Capture the cell that displays the provided text and extract its [X, Y] central coordinate. 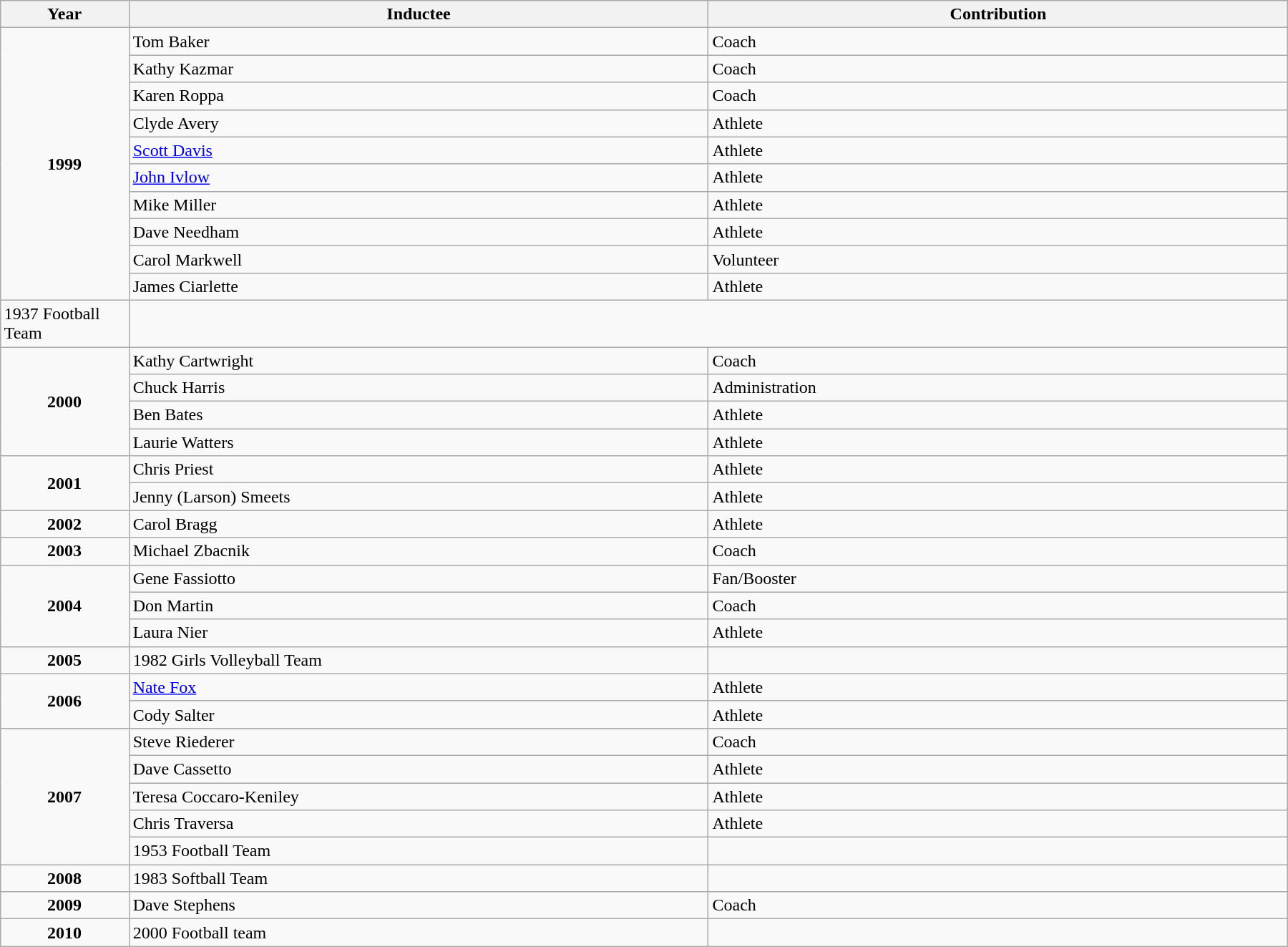
Fan/Booster [998, 578]
1953 Football Team [419, 851]
2003 [64, 551]
Gene Fassiotto [419, 578]
2002 [64, 524]
Chuck Harris [419, 388]
2009 [64, 905]
Kathy Kazmar [419, 69]
Carol Markwell [419, 259]
1999 [64, 165]
2004 [64, 606]
Dave Stephens [419, 905]
2007 [64, 796]
Dave Cassetto [419, 769]
Kathy Cartwright [419, 360]
James Ciarlette [419, 286]
2000 [64, 401]
2005 [64, 660]
Laura Nier [419, 633]
Ben Bates [419, 415]
2001 [64, 483]
Teresa Coccaro-Keniley [419, 797]
Scott Davis [419, 150]
Steve Riederer [419, 742]
Tom Baker [419, 42]
2000 Football team [419, 933]
Volunteer [998, 259]
Nate Fox [419, 687]
Clyde Avery [419, 123]
2010 [64, 933]
Dave Needham [419, 232]
Chris Traversa [419, 824]
2008 [64, 878]
Year [64, 14]
Laurie Watters [419, 442]
1983 Softball Team [419, 878]
Inductee [419, 14]
Don Martin [419, 606]
2006 [64, 701]
1982 Girls Volleyball Team [419, 660]
Jenny (Larson) Smeets [419, 497]
John Ivlow [419, 178]
1937 Football Team [64, 324]
Administration [998, 388]
Carol Bragg [419, 524]
Michael Zbacnik [419, 551]
Contribution [998, 14]
Cody Salter [419, 714]
Karen Roppa [419, 96]
Chris Priest [419, 470]
Mike Miller [419, 205]
